Extract the [x, y] coordinate from the center of the cell holding the provided text.  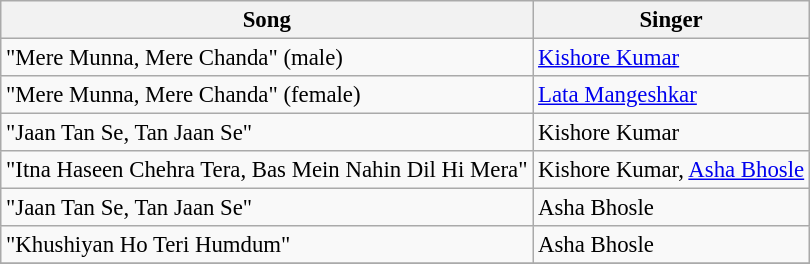
"Itna Haseen Chehra Tera, Bas Mein Nahin Dil Hi Mera" [267, 170]
Lata Mangeshkar [672, 95]
"Khushiyan Ho Teri Humdum" [267, 245]
"Mere Munna, Mere Chanda" (male) [267, 58]
Kishore Kumar, Asha Bhosle [672, 170]
"Mere Munna, Mere Chanda" (female) [267, 95]
Singer [672, 20]
Song [267, 20]
